Detect which cell encompasses the target text, then output its [X, Y] center coordinate. 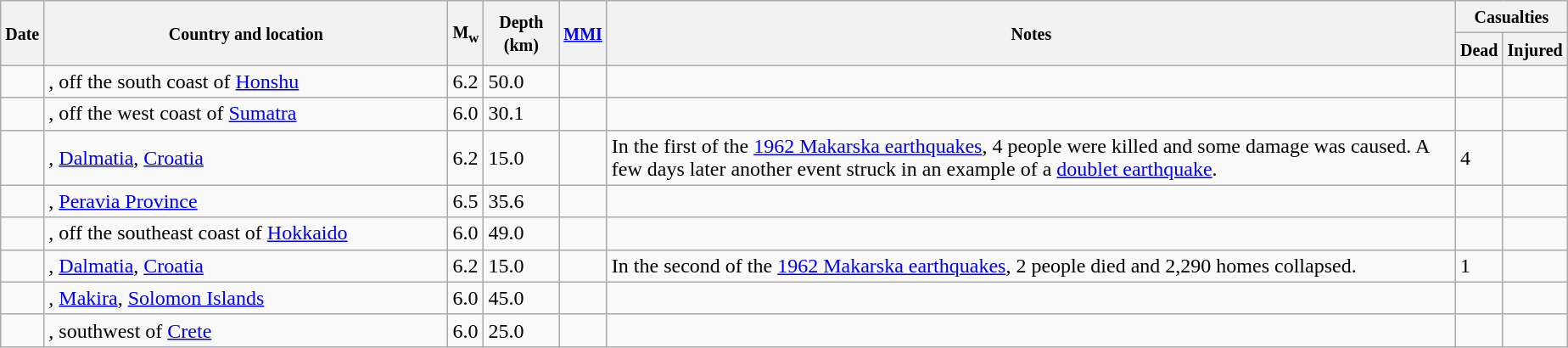
Injured [1535, 49]
Dead [1479, 49]
, Makira, Solomon Islands [246, 298]
Depth (km) [521, 33]
4 [1479, 158]
, southwest of Crete [246, 330]
30.1 [521, 114]
6.5 [466, 201]
49.0 [521, 233]
, off the west coast of Sumatra [246, 114]
MMI [584, 33]
In the second of the 1962 Makarska earthquakes, 2 people died and 2,290 homes collapsed. [1031, 266]
Casualties [1511, 17]
1 [1479, 266]
45.0 [521, 298]
, Peravia Province [246, 201]
25.0 [521, 330]
Notes [1031, 33]
Mw [466, 33]
50.0 [521, 81]
35.6 [521, 201]
Date [22, 33]
, off the southeast coast of Hokkaido [246, 233]
, off the south coast of Honshu [246, 81]
Country and location [246, 33]
